Capture the cell that displays the provided text and extract its [x, y] central coordinate. 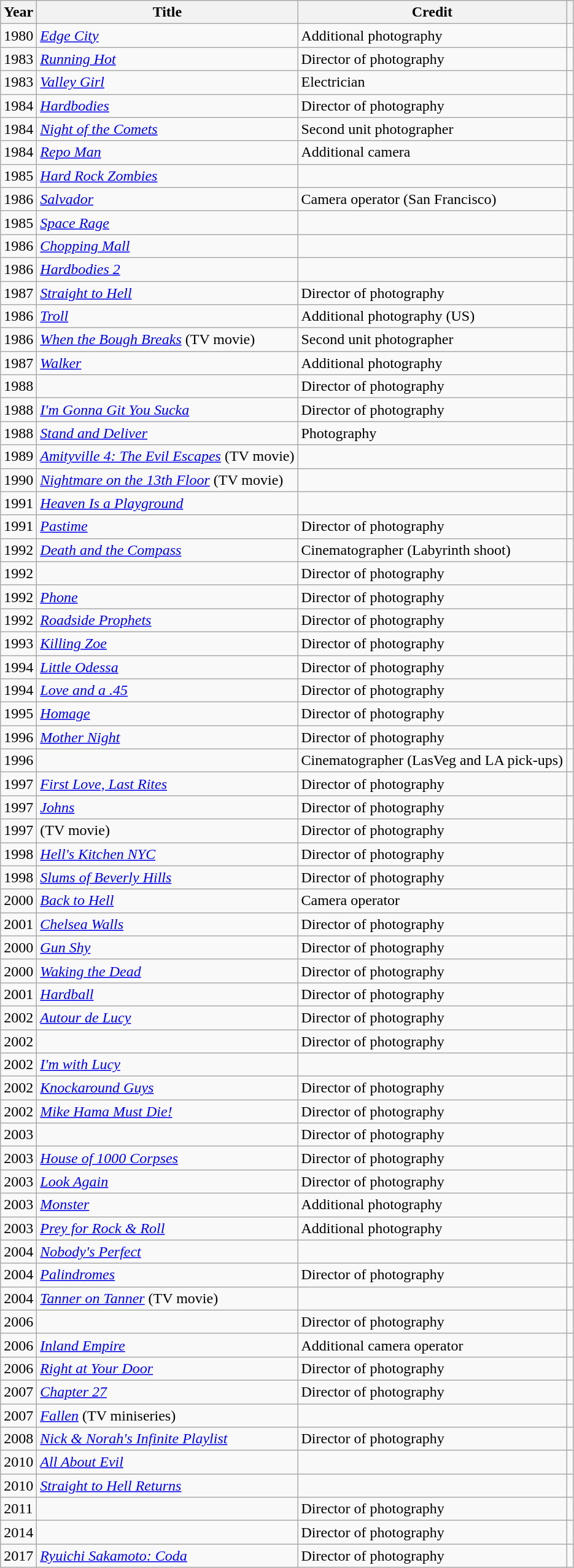
Phone [167, 597]
Hard Rock Zombies [167, 176]
Chapter 27 [167, 1392]
Space Rage [167, 222]
Right at Your Door [167, 1368]
Amityville 4: The Evil Escapes (TV movie) [167, 457]
2017 [18, 1556]
(TV movie) [167, 831]
2008 [18, 1439]
1980 [18, 36]
Death and the Compass [167, 550]
Edge City [167, 36]
All About Evil [167, 1462]
2014 [18, 1532]
Hardbodies [167, 106]
Ryuichi Sakamoto: Coda [167, 1556]
Mike Hama Must Die! [167, 1111]
Repo Man [167, 152]
Waking the Dead [167, 971]
Salvador [167, 199]
Photography [432, 433]
Stand and Deliver [167, 433]
I'm with Lucy [167, 1065]
Palindromes [167, 1275]
Year [18, 12]
Cinematographer (LasVeg and LA pick-ups) [432, 761]
Camera operator [432, 901]
Running Hot [167, 59]
Additional camera operator [432, 1345]
Hardball [167, 994]
Prey for Rock & Roll [167, 1228]
Roadside Prophets [167, 620]
Cinematographer (Labyrinth shoot) [432, 550]
Chelsea Walls [167, 924]
Gun Shy [167, 947]
Additional camera [432, 152]
Monster [167, 1205]
Inland Empire [167, 1345]
Walker [167, 363]
2011 [18, 1509]
Pastime [167, 527]
1993 [18, 643]
Night of the Comets [167, 129]
1989 [18, 457]
House of 1000 Corpses [167, 1158]
Straight to Hell [167, 293]
Back to Hell [167, 901]
Chopping Mall [167, 246]
Look Again [167, 1182]
Tanner on Tanner (TV movie) [167, 1298]
Fallen (TV miniseries) [167, 1415]
Nick & Norah's Infinite Playlist [167, 1439]
Electrician [432, 82]
First Love, Last Rites [167, 784]
Love and a .45 [167, 691]
Johns [167, 807]
Heaven Is a Playground [167, 503]
1990 [18, 480]
Little Odessa [167, 667]
Knockaround Guys [167, 1088]
Hardbodies 2 [167, 269]
Credit [432, 12]
Camera operator (San Francisco) [432, 199]
Hell's Kitchen NYC [167, 854]
Troll [167, 316]
1995 [18, 714]
Nightmare on the 13th Floor (TV movie) [167, 480]
I'm Gonna Git You Sucka [167, 410]
Mother Night [167, 737]
Valley Girl [167, 82]
Additional photography (US) [432, 316]
Straight to Hell Returns [167, 1486]
When the Bough Breaks (TV movie) [167, 340]
Autour de Lucy [167, 1017]
Killing Zoe [167, 643]
Slums of Beverly Hills [167, 877]
Nobody's Perfect [167, 1252]
Homage [167, 714]
Title [167, 12]
